Scan for the cell matching the given text and deliver its [x, y] coordinate at center. 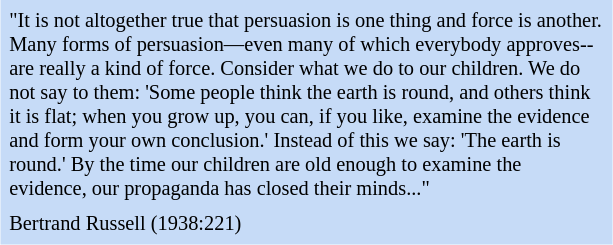
Bertrand Russell (1938:221) [306, 224]
